Capture the cell that displays the provided text and extract its (X, Y) central coordinate. 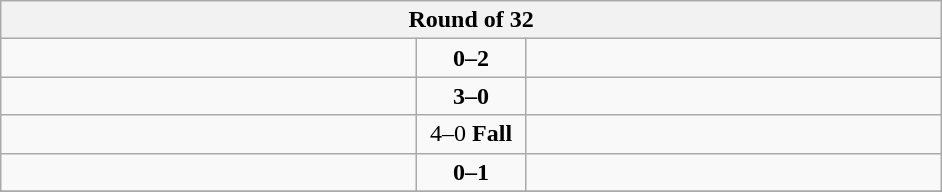
Round of 32 (472, 20)
3–0 (472, 96)
0–2 (472, 58)
0–1 (472, 172)
4–0 Fall (472, 134)
